Scan for the cell matching the given text and deliver its [x, y] coordinate at center. 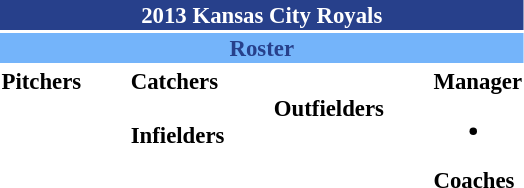
Roster [262, 48]
2013 Kansas City Royals [262, 15]
